From the cell containing the given text, extract its center point as (x, y) coordinate. 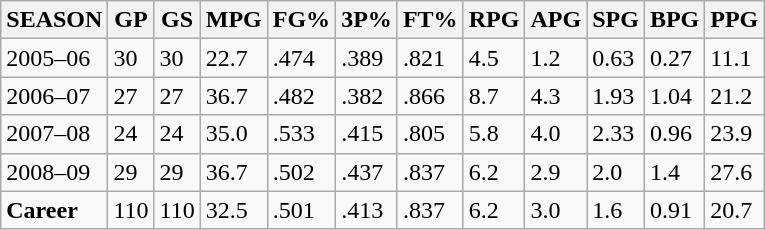
1.4 (674, 172)
FG% (301, 20)
1.04 (674, 96)
0.27 (674, 58)
0.96 (674, 134)
11.1 (734, 58)
32.5 (234, 210)
2.9 (556, 172)
.866 (430, 96)
Career (54, 210)
3.0 (556, 210)
0.63 (616, 58)
27.6 (734, 172)
SEASON (54, 20)
.415 (367, 134)
.437 (367, 172)
1.93 (616, 96)
5.8 (494, 134)
.805 (430, 134)
1.6 (616, 210)
2007–08 (54, 134)
.474 (301, 58)
.502 (301, 172)
2005–06 (54, 58)
MPG (234, 20)
.821 (430, 58)
2.0 (616, 172)
0.91 (674, 210)
35.0 (234, 134)
3P% (367, 20)
.413 (367, 210)
.382 (367, 96)
4.5 (494, 58)
4.0 (556, 134)
.533 (301, 134)
GS (177, 20)
4.3 (556, 96)
.389 (367, 58)
20.7 (734, 210)
2.33 (616, 134)
21.2 (734, 96)
GP (131, 20)
BPG (674, 20)
RPG (494, 20)
SPG (616, 20)
APG (556, 20)
23.9 (734, 134)
2008–09 (54, 172)
.501 (301, 210)
FT% (430, 20)
2006–07 (54, 96)
.482 (301, 96)
1.2 (556, 58)
PPG (734, 20)
8.7 (494, 96)
22.7 (234, 58)
